Pinpoint the cell where the given text exists, returning its (x, y) midpoint coordinate. 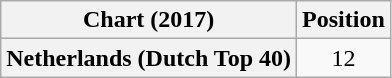
Position (344, 20)
Chart (2017) (149, 20)
Netherlands (Dutch Top 40) (149, 58)
12 (344, 58)
